Detect which cell encompasses the target text, then output its [X, Y] center coordinate. 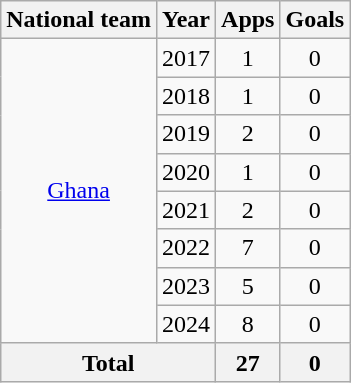
Apps [248, 20]
2023 [186, 286]
Ghana [79, 191]
2021 [186, 210]
2018 [186, 96]
2020 [186, 172]
2024 [186, 324]
7 [248, 248]
2017 [186, 58]
2022 [186, 248]
Year [186, 20]
5 [248, 286]
27 [248, 362]
8 [248, 324]
National team [79, 20]
2019 [186, 134]
Goals [315, 20]
Total [108, 362]
